Identify which cell holds the provided text, then report its [X, Y] central coordinate. 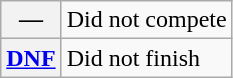
Did not finish [146, 58]
Did not compete [146, 20]
DNF [31, 58]
— [31, 20]
